Return (X, Y) of the center of cell containing provided text 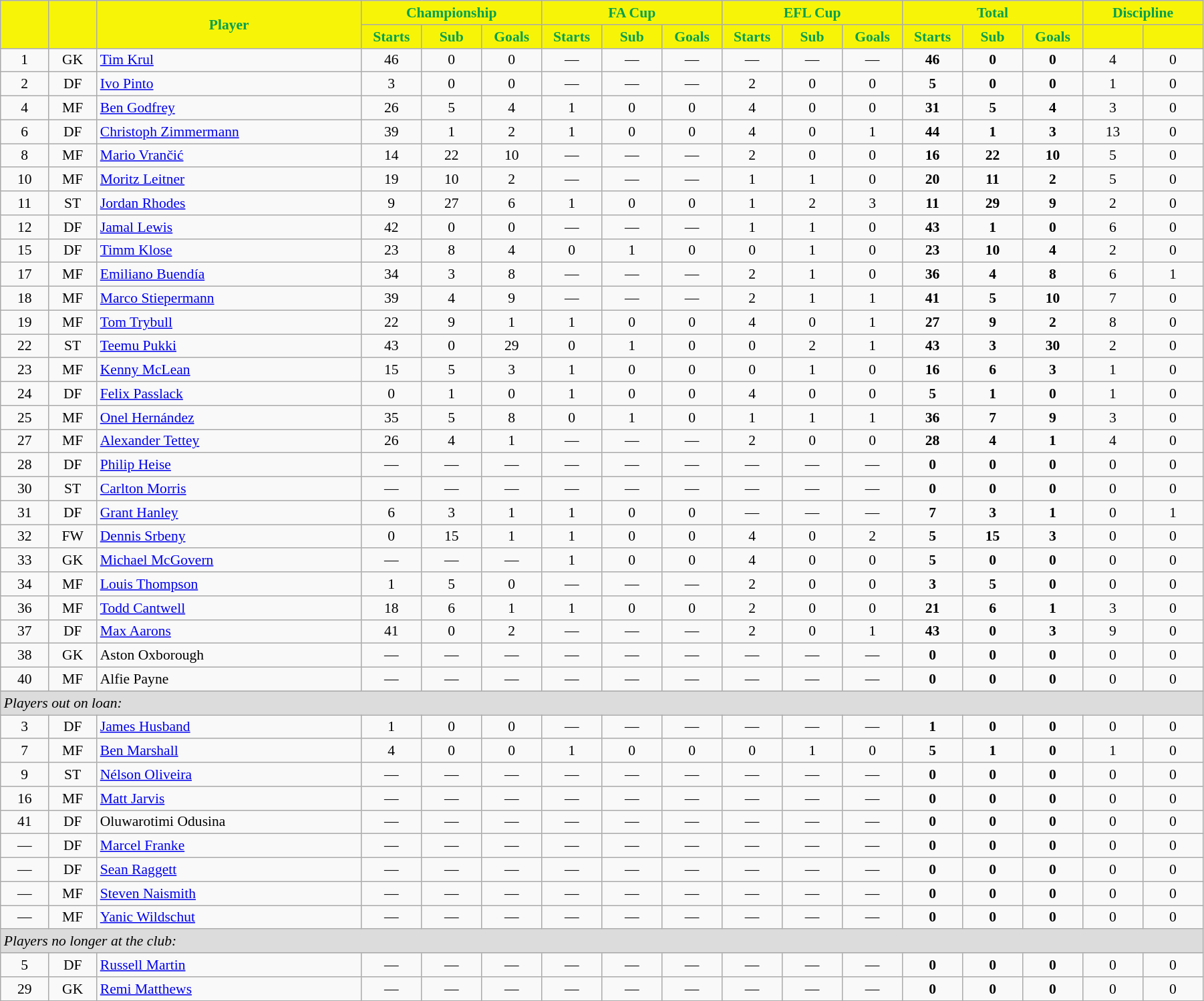
Louis Thompson (229, 584)
Timm Klose (229, 251)
Todd Cantwell (229, 608)
Moritz Leitner (229, 180)
Teemu Pukki (229, 346)
13 (1112, 132)
Michael McGovern (229, 561)
Players out on loan: (602, 703)
Marco Stiepermann (229, 299)
Remi Matthews (229, 989)
Championship (452, 13)
Felix Passlack (229, 394)
Tim Krul (229, 60)
24 (25, 394)
Players no longer at the club: (602, 942)
Nélson Oliveira (229, 774)
Kenny McLean (229, 370)
FW (73, 537)
Russell Martin (229, 965)
EFL Cup (812, 13)
Alexander Tettey (229, 441)
Player (229, 24)
Aston Oxborough (229, 656)
Christoph Zimmermann (229, 132)
Carlton Morris (229, 489)
Sean Raggett (229, 870)
Steven Naismith (229, 893)
37 (25, 631)
42 (392, 227)
14 (392, 156)
44 (933, 132)
Discipline (1143, 13)
Ben Marshall (229, 751)
Marcel Franke (229, 846)
40 (25, 680)
38 (25, 656)
25 (25, 418)
Jordan Rhodes (229, 203)
35 (392, 418)
James Husband (229, 727)
Alfie Payne (229, 680)
Ivo Pinto (229, 84)
Ben Godfrey (229, 108)
12 (25, 227)
Max Aarons (229, 631)
Yanic Wildschut (229, 917)
FA Cup (632, 13)
20 (933, 180)
Total (993, 13)
Tom Trybull (229, 322)
Grant Hanley (229, 513)
17 (25, 275)
Emiliano Buendía (229, 275)
Jamal Lewis (229, 227)
Mario Vrančić (229, 156)
Dennis Srbeny (229, 537)
33 (25, 561)
Matt Jarvis (229, 799)
21 (933, 608)
Onel Hernández (229, 418)
Oluwarotimi Odusina (229, 822)
Philip Heise (229, 465)
32 (25, 537)
